From the cell containing the given text, extract its center point as [x, y] coordinate. 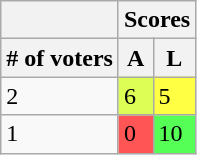
2 [60, 96]
Scores [156, 20]
1 [60, 134]
5 [174, 96]
# of voters [60, 58]
L [174, 58]
10 [174, 134]
6 [136, 96]
A [136, 58]
0 [136, 134]
